Output the [x, y] coordinate of the center of the cell containing the given text.  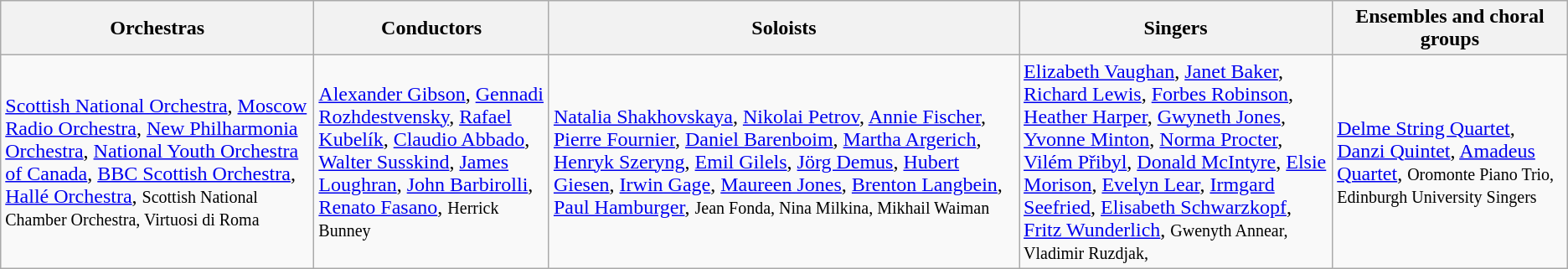
Ensembles and choral groups [1451, 28]
Delme String Quartet, Danzi Quintet, Amadeus Quartet, Oromonte Piano Trio, Edinburgh University Singers [1451, 162]
Orchestras [157, 28]
Singers [1176, 28]
Conductors [432, 28]
Soloists [784, 28]
